Provide the [X, Y] coordinate of the cell's center where the given text is located.  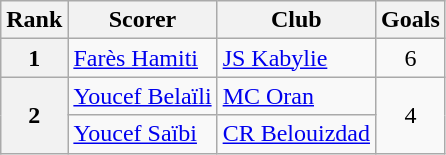
Youcef Belaïli [142, 96]
Farès Hamiti [142, 58]
Youcef Saïbi [142, 134]
MC Oran [296, 96]
Rank [34, 20]
2 [34, 115]
JS Kabylie [296, 58]
6 [411, 58]
CR Belouizdad [296, 134]
Scorer [142, 20]
4 [411, 115]
Club [296, 20]
1 [34, 58]
Goals [411, 20]
